Detect which cell encompasses the target text, then output its (x, y) center coordinate. 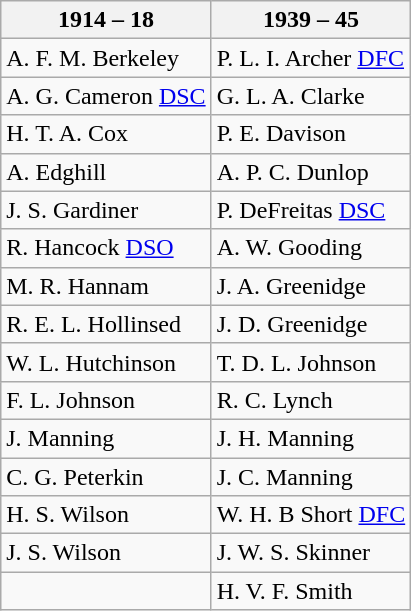
G. L. A. Clarke (311, 96)
J. Manning (106, 438)
H. T. A. Cox (106, 134)
1914 – 18 (106, 20)
R. E. L. Hollinsed (106, 324)
H. S. Wilson (106, 515)
W. H. B Short DFC (311, 515)
J. H. Manning (311, 438)
W. L. Hutchinson (106, 362)
P. E. Davison (311, 134)
A. P. C. Dunlop (311, 172)
M. R. Hannam (106, 286)
P. L. I. Archer DFC (311, 58)
J. W. S. Skinner (311, 553)
J. A. Greenidge (311, 286)
J. C. Manning (311, 477)
R. C. Lynch (311, 400)
J. D. Greenidge (311, 324)
A. F. M. Berkeley (106, 58)
T. D. L. Johnson (311, 362)
H. V. F. Smith (311, 591)
J. S. Gardiner (106, 210)
F. L. Johnson (106, 400)
C. G. Peterkin (106, 477)
1939 – 45 (311, 20)
A. G. Cameron DSC (106, 96)
R. Hancock DSO (106, 248)
J. S. Wilson (106, 553)
A. Edghill (106, 172)
A. W. Gooding (311, 248)
P. DeFreitas DSC (311, 210)
